Return (x, y) of the center of cell containing provided text 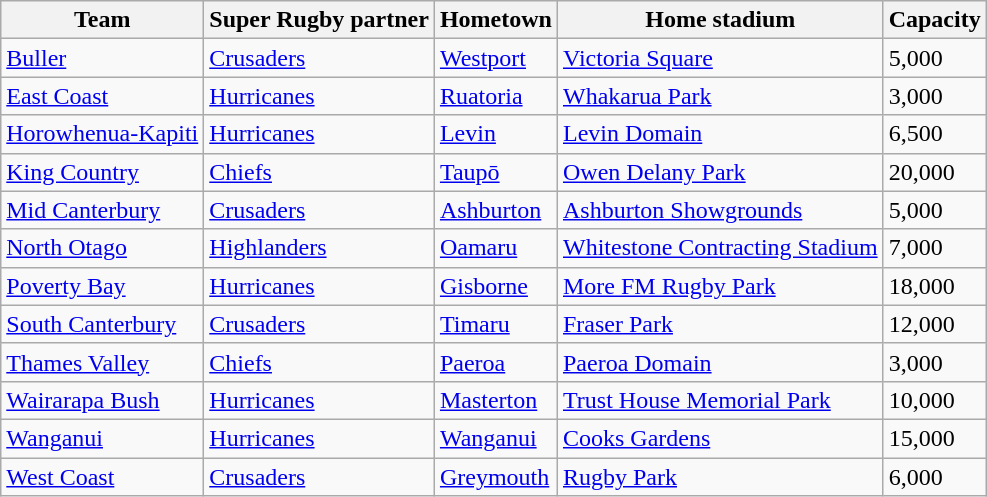
Rugby Park (720, 477)
Team (102, 20)
Ashburton (496, 210)
20,000 (934, 172)
Taupō (496, 172)
Trust House Memorial Park (720, 400)
Highlanders (320, 248)
Levin Domain (720, 134)
Greymouth (496, 477)
Whakarua Park (720, 96)
King Country (102, 172)
Home stadium (720, 20)
East Coast (102, 96)
Masterton (496, 400)
South Canterbury (102, 324)
Paeroa Domain (720, 362)
Mid Canterbury (102, 210)
Gisborne (496, 286)
18,000 (934, 286)
Ashburton Showgrounds (720, 210)
Poverty Bay (102, 286)
Capacity (934, 20)
Whitestone Contracting Stadium (720, 248)
Super Rugby partner (320, 20)
Horowhenua-Kapiti (102, 134)
Thames Valley (102, 362)
Victoria Square (720, 58)
15,000 (934, 438)
7,000 (934, 248)
12,000 (934, 324)
More FM Rugby Park (720, 286)
10,000 (934, 400)
6,000 (934, 477)
Wairarapa Bush (102, 400)
Levin (496, 134)
Owen Delany Park (720, 172)
Timaru (496, 324)
North Otago (102, 248)
Buller (102, 58)
Westport (496, 58)
Fraser Park (720, 324)
West Coast (102, 477)
Paeroa (496, 362)
Oamaru (496, 248)
Ruatoria (496, 96)
6,500 (934, 134)
Cooks Gardens (720, 438)
Hometown (496, 20)
